Locate the cell with the specified text and output its [X, Y] center coordinate. 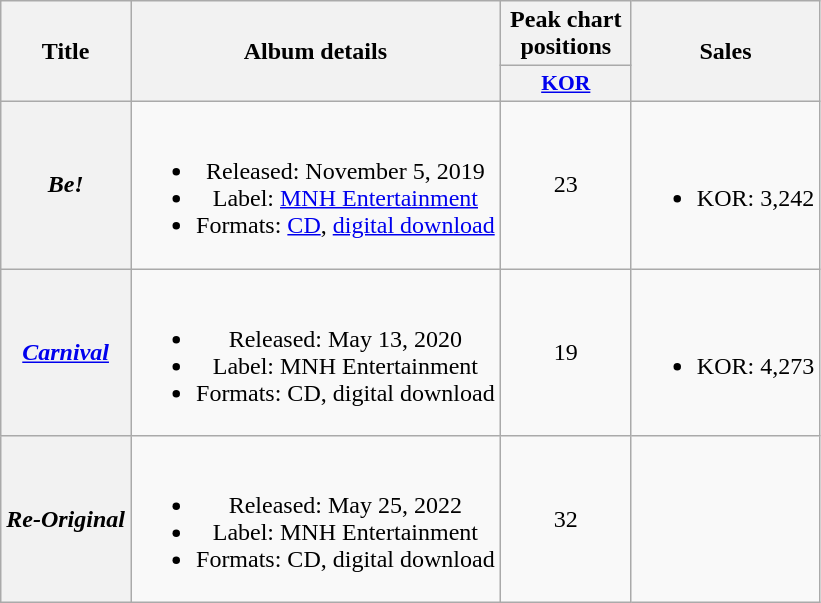
Album details [315, 52]
Carnival [66, 352]
23 [566, 184]
Title [66, 52]
Released: May 13, 2020Label: MNH EntertainmentFormats: CD, digital download [315, 352]
Re-Original [66, 520]
Sales [725, 52]
Be! [66, 184]
KOR: 4,273 [725, 352]
32 [566, 520]
KOR [566, 84]
KOR: 3,242 [725, 184]
Released: November 5, 2019Label: MNH EntertainmentFormats: CD, digital download [315, 184]
Peak chart positions [566, 34]
19 [566, 352]
Released: May 25, 2022Label: MNH EntertainmentFormats: CD, digital download [315, 520]
